Determine the (X, Y) coordinate at the center of the cell enclosing the given text.  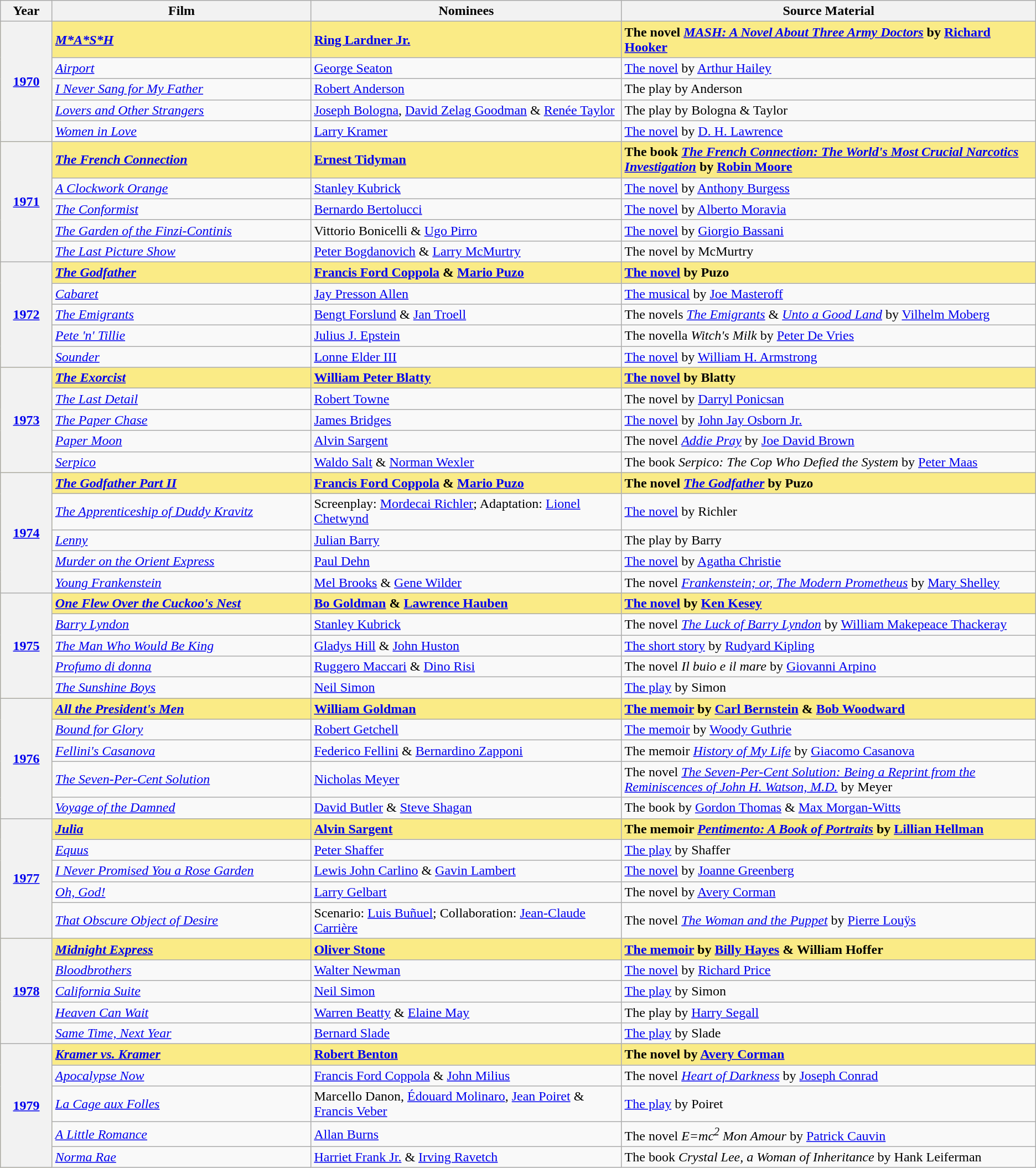
Waldo Salt & Norman Wexler (466, 462)
The Last Detail (182, 399)
The play by Shaffer (828, 850)
Julius J. Epstein (466, 336)
The novel by Ken Kesey (828, 603)
The Paper Chase (182, 420)
The novel by Alberto Moravia (828, 209)
The novel by Blatty (828, 378)
The book Serpico: The Cop Who Defied the System by Peter Maas (828, 462)
Bernardo Bertolucci (466, 209)
The novel by Darryl Ponicsan (828, 399)
The novel The Godfather by Puzo (828, 483)
The book Crystal Lee, a Woman of Inheritance by Hank Leiferman (828, 1157)
Lenny (182, 540)
All the President's Men (182, 709)
The novel by McMurtry (828, 251)
Cabaret (182, 294)
The novel The Woman and the Puppet by Pierre Louÿs (828, 921)
Robert Getchell (466, 730)
Robert Towne (466, 399)
The play by Bologna & Taylor (828, 110)
The Garden of the Finzi-Continis (182, 230)
The novel The Luck of Barry Lyndon by William Makepeace Thackeray (828, 624)
The Seven-Per-Cent Solution (182, 779)
The novel by Anthony Burgess (828, 188)
Walter Newman (466, 970)
Harriet Frank Jr. & Irving Ravetch (466, 1157)
California Suite (182, 991)
Paper Moon (182, 441)
Equus (182, 850)
Scenario: Luis Buñuel; Collaboration: Jean-Claude Carrière (466, 921)
Vittorio Bonicelli & Ugo Pirro (466, 230)
Airport (182, 68)
The musical by Joe Masteroff (828, 294)
Source Material (828, 11)
Serpico (182, 462)
The play by Poiret (828, 1104)
Larry Kramer (466, 131)
The novel Addie Pray by Joe David Brown (828, 441)
Peter Bogdanovich & Larry McMurtry (466, 251)
1975 (27, 645)
The play by Barry (828, 540)
Ernest Tidyman (466, 159)
I Never Sang for My Father (182, 89)
The novel by Puzo (828, 272)
Bengt Forslund & Jan Troell (466, 315)
The novel The Seven-Per-Cent Solution: Being a Reprint from the Reminiscences of John H. Watson, M.D. by Meyer (828, 779)
The novel by William H. Armstrong (828, 357)
1970 (27, 82)
Nicholas Meyer (466, 779)
The memoir Pentimento: A Book of Portraits by Lillian Hellman (828, 829)
Women in Love (182, 131)
James Bridges (466, 420)
The novel by D. H. Lawrence (828, 131)
The memoir History of My Life by Giacomo Casanova (828, 751)
Lovers and Other Strangers (182, 110)
Oh, God! (182, 892)
Apocalypse Now (182, 1076)
1978 (27, 991)
Lonne Elder III (466, 357)
Midnight Express (182, 949)
The novel by Richard Price (828, 970)
The Conformist (182, 209)
The memoir by Billy Hayes & William Hoffer (828, 949)
Robert Anderson (466, 89)
Julian Barry (466, 540)
That Obscure Object of Desire (182, 921)
The novel MASH: A Novel About Three Army Doctors by Richard Hooker (828, 40)
Jay Presson Allen (466, 294)
The novel by Arthur Hailey (828, 68)
The French Connection (182, 159)
David Butler & Steve Shagan (466, 808)
Warren Beatty & Elaine May (466, 1012)
Young Frankenstein (182, 582)
The Exorcist (182, 378)
1973 (27, 420)
Sounder (182, 357)
The novel Heart of Darkness by Joseph Conrad (828, 1076)
The novel by Giorgio Bassani (828, 230)
The book by Gordon Thomas & Max Morgan-Witts (828, 808)
Film (182, 11)
1979 (27, 1106)
Bernard Slade (466, 1034)
Joseph Bologna, David Zelag Goodman & Renée Taylor (466, 110)
Heaven Can Wait (182, 1012)
Ring Lardner Jr. (466, 40)
1972 (27, 314)
The novella Witch's Milk by Peter De Vries (828, 336)
1974 (27, 532)
The Man Who Would Be King (182, 646)
Year (27, 11)
Kramer vs. Kramer (182, 1055)
Pete 'n' Tillie (182, 336)
The play by Anderson (828, 89)
The novel by Agatha Christie (828, 561)
Voyage of the Damned (182, 808)
William Peter Blatty (466, 378)
A Clockwork Orange (182, 188)
Mel Brooks & Gene Wilder (466, 582)
A Little Romance (182, 1134)
Bloodbrothers (182, 970)
1977 (27, 879)
The Apprenticeship of Duddy Kravitz (182, 511)
The memoir by Woody Guthrie (828, 730)
Screenplay: Mordecai Richler; Adaptation: Lionel Chetwynd (466, 511)
Lewis John Carlino & Gavin Lambert (466, 871)
The novel E=mc2 Mon Amour by Patrick Cauvin (828, 1134)
The novel by Joanne Greenberg (828, 871)
The Sunshine Boys (182, 688)
The Emigrants (182, 315)
Francis Ford Coppola & John Milius (466, 1076)
The novel Il buio e il mare by Giovanni Arpino (828, 667)
Barry Lyndon (182, 624)
Murder on the Orient Express (182, 561)
The Last Picture Show (182, 251)
Larry Gelbart (466, 892)
La Cage aux Folles (182, 1104)
1971 (27, 201)
Allan Burns (466, 1134)
The short story by Rudyard Kipling (828, 646)
I Never Promised You a Rose Garden (182, 871)
The memoir by Carl Bernstein & Bob Woodward (828, 709)
Oliver Stone (466, 949)
Ruggero Maccari & Dino Risi (466, 667)
Federico Fellini & Bernardino Zapponi (466, 751)
Peter Shaffer (466, 850)
Bo Goldman & Lawrence Hauben (466, 603)
Profumo di donna (182, 667)
The novel by Richler (828, 511)
The play by Slade (828, 1034)
1976 (27, 758)
Robert Benton (466, 1055)
Bound for Glory (182, 730)
George Seaton (466, 68)
Marcello Danon, Édouard Molinaro, Jean Poiret & Francis Veber (466, 1104)
Fellini's Casanova (182, 751)
The play by Harry Segall (828, 1012)
Paul Dehn (466, 561)
Gladys Hill & John Huston (466, 646)
William Goldman (466, 709)
The novel Frankenstein; or, The Modern Prometheus by Mary Shelley (828, 582)
The book The French Connection: The World's Most Crucial Narcotics Investigation by Robin Moore (828, 159)
The novels The Emigrants & Unto a Good Land by Vilhelm Moberg (828, 315)
Norma Rae (182, 1157)
The Godfather (182, 272)
Julia (182, 829)
Nominees (466, 11)
The Godfather Part II (182, 483)
M*A*S*H (182, 40)
One Flew Over the Cuckoo's Nest (182, 603)
Same Time, Next Year (182, 1034)
The novel by John Jay Osborn Jr. (828, 420)
